Capture the cell that displays the provided text and extract its (X, Y) central coordinate. 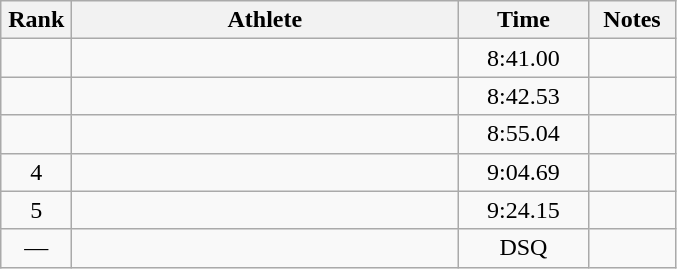
DSQ (524, 248)
8:55.04 (524, 134)
Time (524, 20)
Rank (36, 20)
Athlete (265, 20)
8:41.00 (524, 58)
9:04.69 (524, 172)
9:24.15 (524, 210)
Notes (632, 20)
4 (36, 172)
5 (36, 210)
— (36, 248)
8:42.53 (524, 96)
